From the cell containing the given text, extract its center point as [x, y] coordinate. 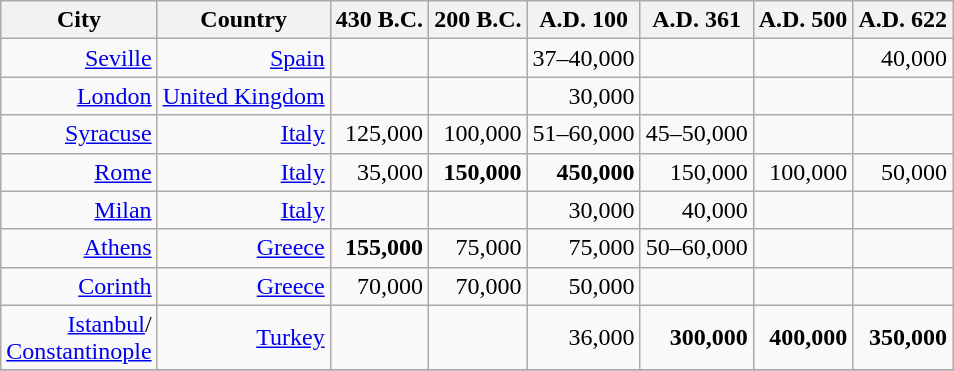
36,000 [584, 338]
450,000 [584, 172]
A.D. 100 [584, 20]
A.D. 500 [803, 20]
Turkey [244, 338]
Milan [79, 210]
A.D. 361 [696, 20]
50–60,000 [696, 248]
35,000 [379, 172]
Seville [79, 58]
350,000 [903, 338]
Athens [79, 248]
200 B.C. [478, 20]
Corinth [79, 286]
37–40,000 [584, 58]
51–60,000 [584, 134]
Syracuse [79, 134]
Spain [244, 58]
Country [244, 20]
A.D. 622 [903, 20]
125,000 [379, 134]
City [79, 20]
400,000 [803, 338]
United Kingdom [244, 96]
300,000 [696, 338]
London [79, 96]
Rome [79, 172]
Istanbul/Constantinople [79, 338]
430 B.C. [379, 20]
45–50,000 [696, 134]
155,000 [379, 248]
